Scan for the cell matching the given text and deliver its (x, y) coordinate at center. 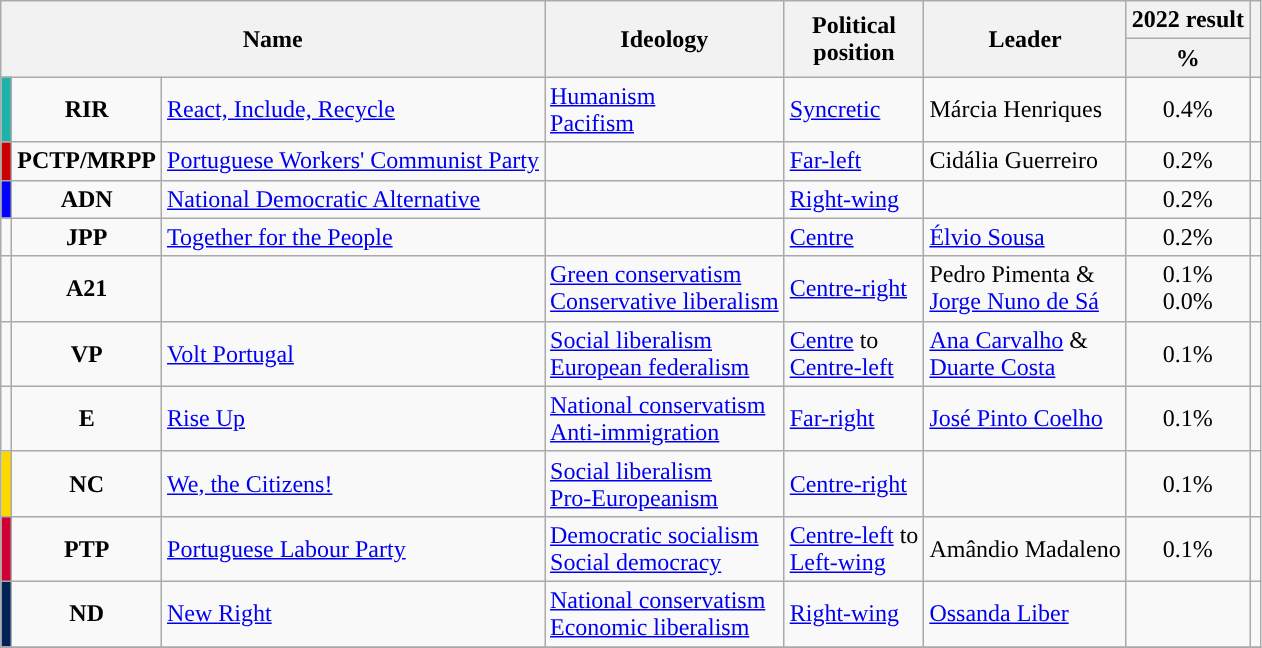
VP (87, 354)
2022 result (1188, 20)
Amândio Madaleno (1025, 548)
PCTP/MRPP (87, 161)
Name (273, 39)
NC (87, 484)
Politicalposition (854, 39)
We, the Citizens! (354, 484)
Syncretic (854, 110)
Ideology (664, 39)
ADN (87, 199)
Rise Up (354, 418)
Centre toCentre-left (854, 354)
Portuguese Workers' Communist Party (354, 161)
% (1188, 58)
E (87, 418)
Far-right (854, 418)
HumanismPacifism (664, 110)
Together for the People (354, 237)
A21 (87, 288)
Ana Carvalho &Duarte Costa (1025, 354)
React, Include, Recycle (354, 110)
ND (87, 614)
Márcia Henriques (1025, 110)
Portuguese Labour Party (354, 548)
Volt Portugal (354, 354)
Centre-left toLeft-wing (854, 548)
JPP (87, 237)
José Pinto Coelho (1025, 418)
Social liberalismPro-Europeanism (664, 484)
Pedro Pimenta &Jorge Nuno de Sá (1025, 288)
Élvio Sousa (1025, 237)
Democratic socialismSocial democracy (664, 548)
Far-left (854, 161)
Leader (1025, 39)
Ossanda Liber (1025, 614)
PTP (87, 548)
Green conservatismConservative liberalism (664, 288)
Cidália Guerreiro (1025, 161)
Centre (854, 237)
National conservatismEconomic liberalism (664, 614)
New Right (354, 614)
0.4% (1188, 110)
RIR (87, 110)
National Democratic Alternative (354, 199)
Social liberalismEuropean federalism (664, 354)
0.1%0.0% (1188, 288)
National conservatismAnti-immigration (664, 418)
